Output the [X, Y] coordinate of the center of the cell containing the given text.  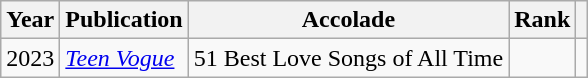
Year [30, 20]
Publication [124, 20]
Rank [542, 20]
Accolade [348, 20]
2023 [30, 58]
51 Best Love Songs of All Time [348, 58]
Teen Vogue [124, 58]
